Search for the cell housing the specified text and yield its [X, Y] center coordinate. 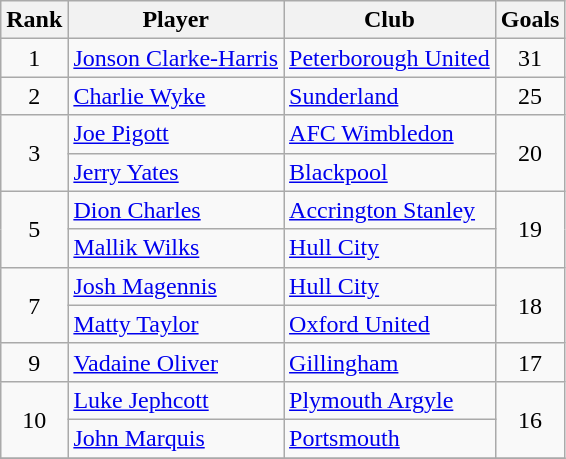
1 [34, 58]
John Marquis [176, 438]
Mallik Wilks [176, 248]
5 [34, 229]
Matty Taylor [176, 324]
10 [34, 419]
3 [34, 153]
7 [34, 305]
Blackpool [390, 172]
Portsmouth [390, 438]
Charlie Wyke [176, 96]
2 [34, 96]
Club [390, 20]
Joe Pigott [176, 134]
Accrington Stanley [390, 210]
Vadaine Oliver [176, 362]
Josh Magennis [176, 286]
16 [530, 419]
Jonson Clarke-Harris [176, 58]
31 [530, 58]
9 [34, 362]
Peterborough United [390, 58]
17 [530, 362]
18 [530, 305]
Luke Jephcott [176, 400]
AFC Wimbledon [390, 134]
Plymouth Argyle [390, 400]
Goals [530, 20]
Oxford United [390, 324]
Jerry Yates [176, 172]
20 [530, 153]
19 [530, 229]
Rank [34, 20]
Dion Charles [176, 210]
Gillingham [390, 362]
Player [176, 20]
25 [530, 96]
Sunderland [390, 96]
